Locate the cell with the specified text and output its (x, y) center coordinate. 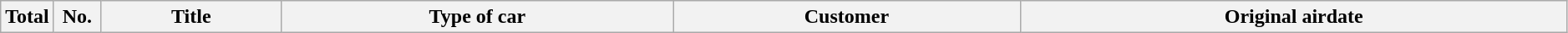
Title (190, 17)
No. (77, 17)
Total (28, 17)
Customer (847, 17)
Original airdate (1293, 17)
Type of car (477, 17)
